Provide the (X, Y) coordinate of the cell's center where the given text is located.  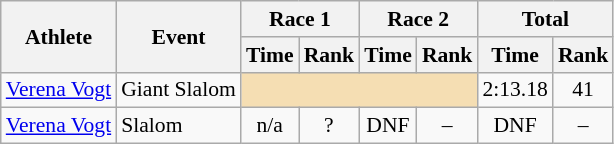
2:13.18 (514, 90)
Slalom (178, 126)
Race 1 (300, 19)
Race 2 (418, 19)
Total (545, 19)
41 (584, 90)
Giant Slalom (178, 90)
? (330, 126)
Athlete (58, 36)
Event (178, 36)
n/a (270, 126)
